Return (X, Y) of the center of cell containing provided text 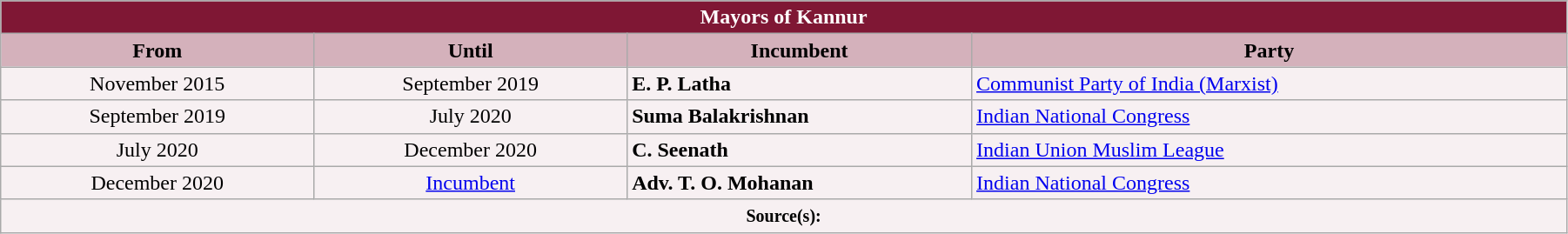
Party (1270, 50)
From (157, 50)
Source(s): (784, 216)
Until (471, 50)
Mayors of Kannur (784, 17)
C. Seenath (800, 150)
Communist Party of India (Marxist) (1270, 84)
E. P. Latha (800, 84)
Indian Union Muslim League (1270, 150)
November 2015 (157, 84)
Adv. T. O. Mohanan (800, 183)
Suma Balakrishnan (800, 117)
